Locate the cell with the specified text and output its [X, Y] center coordinate. 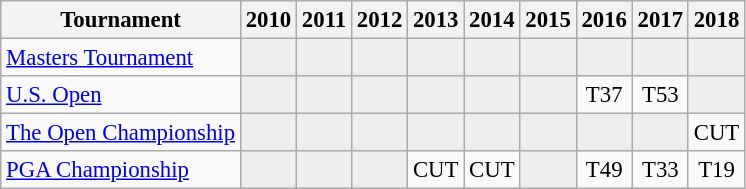
The Open Championship [121, 133]
2013 [436, 20]
2010 [268, 20]
T37 [604, 95]
2018 [716, 20]
2014 [492, 20]
2017 [660, 20]
2012 [379, 20]
T49 [604, 170]
2011 [324, 20]
Tournament [121, 20]
2016 [604, 20]
T53 [660, 95]
U.S. Open [121, 95]
T19 [716, 170]
T33 [660, 170]
Masters Tournament [121, 58]
PGA Championship [121, 170]
2015 [548, 20]
